Determine the (x, y) coordinate at the center of the cell enclosing the given text.  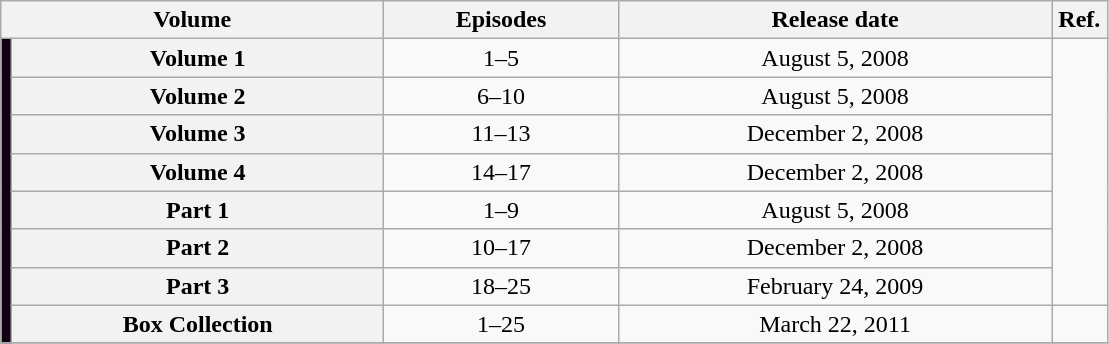
1–25 (502, 324)
Part 2 (198, 248)
Volume 2 (198, 96)
18–25 (502, 286)
Part 3 (198, 286)
Box Collection (198, 324)
Volume (192, 20)
1–9 (502, 210)
11–13 (502, 134)
14–17 (502, 172)
Ref. (1080, 20)
6–10 (502, 96)
Release date (834, 20)
Episodes (502, 20)
1–5 (502, 58)
Volume 4 (198, 172)
March 22, 2011 (834, 324)
February 24, 2009 (834, 286)
Volume 1 (198, 58)
10–17 (502, 248)
Volume 3 (198, 134)
Part 1 (198, 210)
